Pinpoint the cell where the given text exists, returning its [x, y] midpoint coordinate. 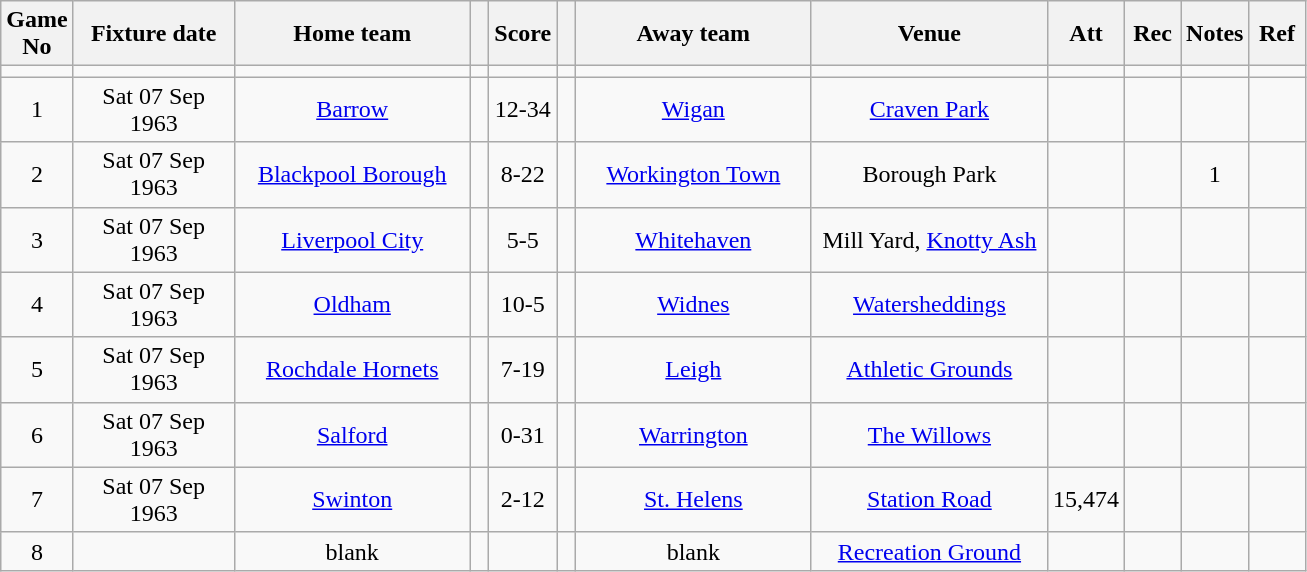
3 [37, 240]
Rec [1153, 34]
12-34 [523, 110]
Notes [1215, 34]
Widnes [693, 304]
Blackpool Borough [352, 174]
8 [37, 551]
15,474 [1086, 500]
5 [37, 370]
Mill Yard, Knotty Ash [929, 240]
Away team [693, 34]
Liverpool City [352, 240]
Workington Town [693, 174]
Game No [37, 34]
6 [37, 434]
Station Road [929, 500]
Home team [352, 34]
Salford [352, 434]
The Willows [929, 434]
Oldham [352, 304]
7 [37, 500]
Warrington [693, 434]
2 [37, 174]
Venue [929, 34]
Fixture date [154, 34]
Borough Park [929, 174]
Leigh [693, 370]
Athletic Grounds [929, 370]
Att [1086, 34]
Ref [1277, 34]
5-5 [523, 240]
Score [523, 34]
7-19 [523, 370]
Recreation Ground [929, 551]
Barrow [352, 110]
Rochdale Hornets [352, 370]
8-22 [523, 174]
10-5 [523, 304]
Watersheddings [929, 304]
St. Helens [693, 500]
Wigan [693, 110]
Swinton [352, 500]
2-12 [523, 500]
4 [37, 304]
Craven Park [929, 110]
0-31 [523, 434]
Whitehaven [693, 240]
